Output the (X, Y) coordinate of the center of the cell containing the given text.  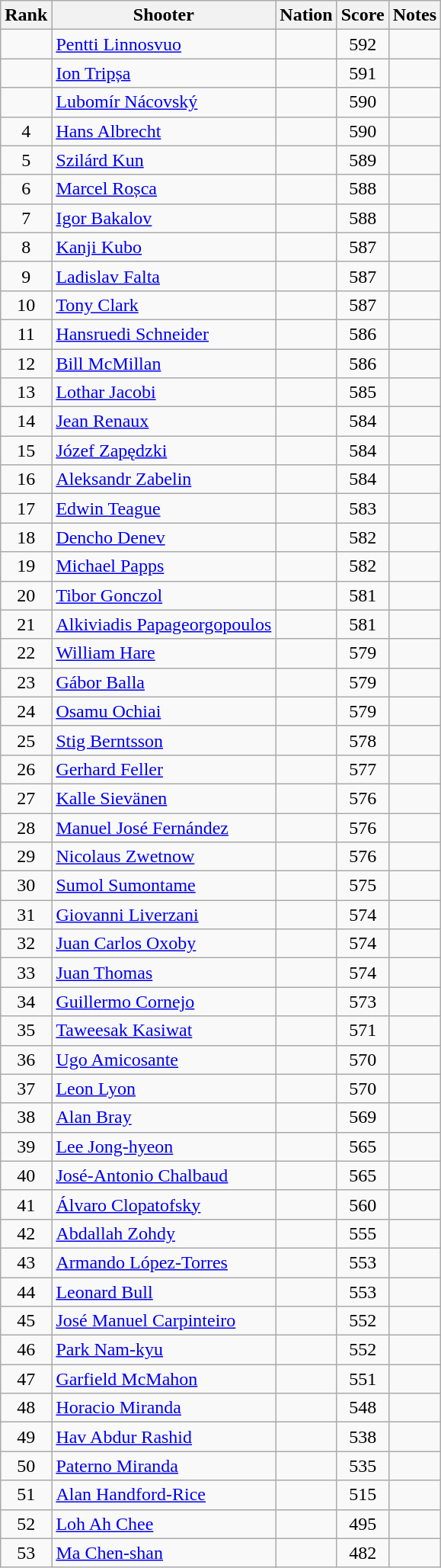
18 (26, 537)
Bill McMillan (164, 364)
Gábor Balla (164, 682)
12 (26, 364)
36 (26, 1060)
40 (26, 1175)
Marcel Roșca (164, 189)
Alan Handford-Rice (164, 1495)
41 (26, 1204)
Stig Berntsson (164, 740)
37 (26, 1089)
José Manuel Carpinteiro (164, 1321)
Alan Bray (164, 1117)
Taweesak Kasiwat (164, 1031)
Osamu Ochiai (164, 711)
48 (26, 1408)
Armando López-Torres (164, 1262)
11 (26, 334)
Park Nam-kyu (164, 1350)
14 (26, 422)
William Hare (164, 653)
22 (26, 653)
42 (26, 1233)
16 (26, 479)
Jean Renaux (164, 422)
35 (26, 1031)
33 (26, 973)
585 (363, 393)
17 (26, 508)
49 (26, 1437)
Paterno Miranda (164, 1466)
Edwin Teague (164, 508)
47 (26, 1379)
538 (363, 1437)
Garfield McMahon (164, 1379)
38 (26, 1117)
5 (26, 160)
20 (26, 595)
Igor Bakalov (164, 218)
Leon Lyon (164, 1089)
551 (363, 1379)
Szilárd Kun (164, 160)
555 (363, 1233)
Score (363, 15)
43 (26, 1262)
Tibor Gonczol (164, 595)
Nicolaus Zwetnow (164, 857)
44 (26, 1292)
Lothar Jacobi (164, 393)
Kanji Kubo (164, 247)
495 (363, 1524)
571 (363, 1031)
50 (26, 1466)
482 (363, 1553)
Sumol Sumontame (164, 886)
Shooter (164, 15)
51 (26, 1495)
Ma Chen-shan (164, 1553)
Loh Ah Chee (164, 1524)
578 (363, 740)
583 (363, 508)
6 (26, 189)
Hans Albrecht (164, 131)
Hansruedi Schneider (164, 334)
Rank (26, 15)
560 (363, 1204)
15 (26, 451)
13 (26, 393)
Juan Thomas (164, 973)
591 (363, 73)
52 (26, 1524)
Manuel José Fernández (164, 827)
25 (26, 740)
Gerhard Feller (164, 769)
Abdallah Zohdy (164, 1233)
27 (26, 798)
39 (26, 1146)
José-Antonio Chalbaud (164, 1175)
Giovanni Liverzani (164, 915)
Ugo Amicosante (164, 1060)
Hav Abdur Rashid (164, 1437)
Dencho Denev (164, 537)
45 (26, 1321)
53 (26, 1553)
535 (363, 1466)
592 (363, 44)
589 (363, 160)
Juan Carlos Oxoby (164, 944)
569 (363, 1117)
9 (26, 276)
24 (26, 711)
Aleksandr Zabelin (164, 479)
19 (26, 566)
4 (26, 131)
46 (26, 1350)
26 (26, 769)
Álvaro Clopatofsky (164, 1204)
29 (26, 857)
Józef Zapędzki (164, 451)
28 (26, 827)
30 (26, 886)
Nation (306, 15)
548 (363, 1408)
515 (363, 1495)
Notes (414, 15)
575 (363, 886)
Lee Jong-hyeon (164, 1146)
Tony Clark (164, 305)
Ladislav Falta (164, 276)
Horacio Miranda (164, 1408)
Pentti Linnosvuo (164, 44)
34 (26, 1002)
31 (26, 915)
Lubomír Nácovský (164, 102)
8 (26, 247)
Alkiviadis Papageorgopoulos (164, 624)
Ion Tripșa (164, 73)
23 (26, 682)
32 (26, 944)
Leonard Bull (164, 1292)
Kalle Sievänen (164, 798)
21 (26, 624)
577 (363, 769)
10 (26, 305)
7 (26, 218)
Guillermo Cornejo (164, 1002)
573 (363, 1002)
Michael Papps (164, 566)
